Find where the given text appears and provide that cell's center as [X, Y] coordinate. 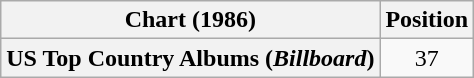
US Top Country Albums (Billboard) [190, 58]
Position [427, 20]
37 [427, 58]
Chart (1986) [190, 20]
